Detect which cell encompasses the target text, then output its [x, y] center coordinate. 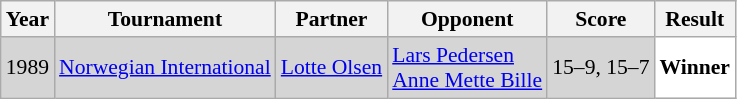
Lars Pedersen Anne Mette Bille [467, 68]
Tournament [165, 19]
Result [694, 19]
1989 [28, 68]
Lotte Olsen [332, 68]
Year [28, 19]
Partner [332, 19]
Winner [694, 68]
Norwegian International [165, 68]
Opponent [467, 19]
Score [600, 19]
15–9, 15–7 [600, 68]
